Capture the cell that displays the provided text and extract its (x, y) central coordinate. 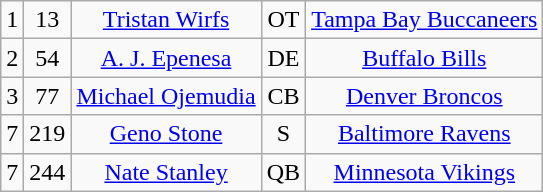
3 (12, 96)
A. J. Epenesa (166, 58)
Minnesota Vikings (424, 172)
Nate Stanley (166, 172)
QB (283, 172)
219 (48, 134)
2 (12, 58)
Geno Stone (166, 134)
244 (48, 172)
Denver Broncos (424, 96)
Buffalo Bills (424, 58)
DE (283, 58)
CB (283, 96)
Baltimore Ravens (424, 134)
Michael Ojemudia (166, 96)
Tampa Bay Buccaneers (424, 20)
Tristan Wirfs (166, 20)
77 (48, 96)
1 (12, 20)
13 (48, 20)
S (283, 134)
OT (283, 20)
54 (48, 58)
